Capture the cell that displays the provided text and extract its (X, Y) central coordinate. 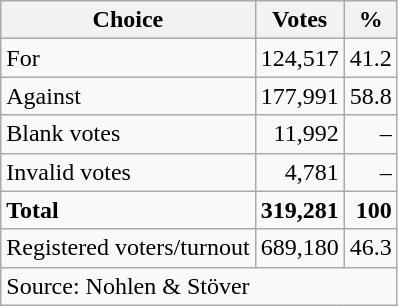
4,781 (300, 172)
177,991 (300, 96)
Registered voters/turnout (128, 248)
100 (370, 210)
Total (128, 210)
46.3 (370, 248)
58.8 (370, 96)
124,517 (300, 58)
For (128, 58)
689,180 (300, 248)
Votes (300, 20)
319,281 (300, 210)
41.2 (370, 58)
11,992 (300, 134)
Choice (128, 20)
% (370, 20)
Blank votes (128, 134)
Source: Nohlen & Stöver (199, 286)
Invalid votes (128, 172)
Against (128, 96)
